Output the [x, y] coordinate of the center of the cell containing the given text.  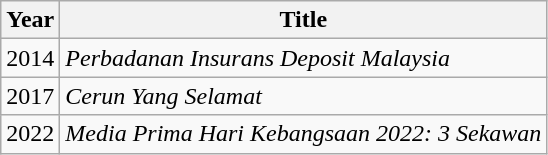
Perbadanan Insurans Deposit Malaysia [304, 58]
Media Prima Hari Kebangsaan 2022: 3 Sekawan [304, 134]
2014 [30, 58]
2022 [30, 134]
2017 [30, 96]
Year [30, 20]
Cerun Yang Selamat [304, 96]
Title [304, 20]
